Scan for the cell matching the given text and deliver its [X, Y] coordinate at center. 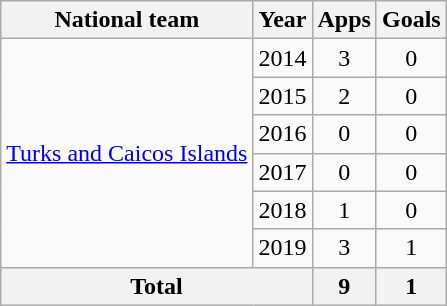
2019 [282, 248]
Apps [344, 20]
Goals [411, 20]
2 [344, 96]
2018 [282, 210]
9 [344, 286]
Total [156, 286]
2014 [282, 58]
2017 [282, 172]
2015 [282, 96]
2016 [282, 134]
Year [282, 20]
Turks and Caicos Islands [127, 153]
National team [127, 20]
